Extract the [x, y] coordinate from the center of the cell holding the provided text.  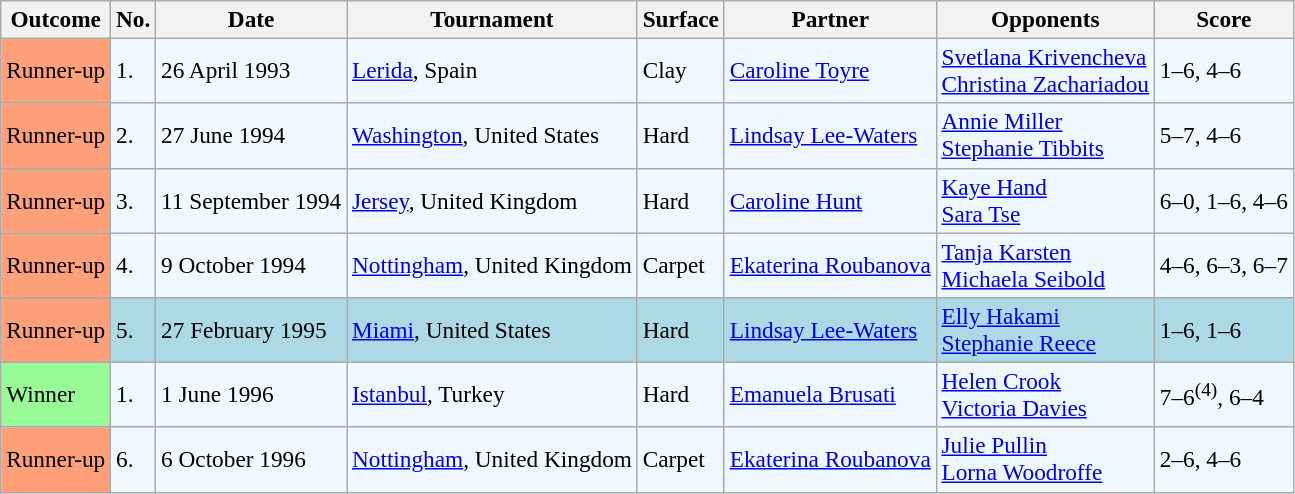
27 February 1995 [252, 330]
Caroline Hunt [830, 200]
1–6, 1–6 [1224, 330]
4–6, 6–3, 6–7 [1224, 264]
1 June 1996 [252, 394]
Score [1224, 19]
6–0, 1–6, 4–6 [1224, 200]
11 September 1994 [252, 200]
4. [134, 264]
2. [134, 136]
9 October 1994 [252, 264]
2–6, 4–6 [1224, 460]
Outcome [56, 19]
1–6, 4–6 [1224, 70]
6 October 1996 [252, 460]
Date [252, 19]
6. [134, 460]
Washington, United States [492, 136]
Caroline Toyre [830, 70]
No. [134, 19]
Annie Miller Stephanie Tibbits [1045, 136]
Jersey, United Kingdom [492, 200]
27 June 1994 [252, 136]
Julie Pullin Lorna Woodroffe [1045, 460]
Kaye Hand Sara Tse [1045, 200]
Opponents [1045, 19]
5. [134, 330]
Tournament [492, 19]
Istanbul, Turkey [492, 394]
Emanuela Brusati [830, 394]
Winner [56, 394]
Miami, United States [492, 330]
3. [134, 200]
7–6(4), 6–4 [1224, 394]
Lerida, Spain [492, 70]
Surface [680, 19]
Helen Crook Victoria Davies [1045, 394]
Elly Hakami Stephanie Reece [1045, 330]
Partner [830, 19]
Clay [680, 70]
26 April 1993 [252, 70]
Tanja Karsten Michaela Seibold [1045, 264]
5–7, 4–6 [1224, 136]
Svetlana Krivencheva Christina Zachariadou [1045, 70]
